Return the [x, y] coordinate for the center point of the cell that contains the specified text.  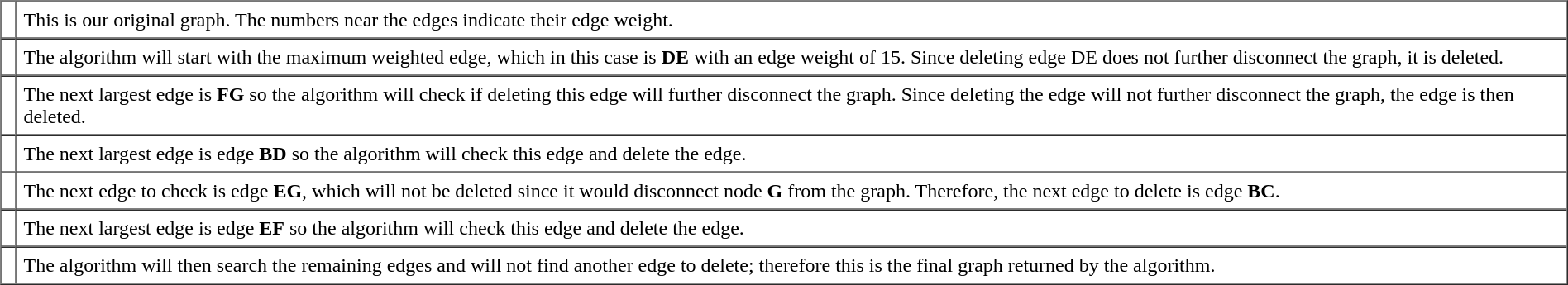
This is our original graph. The numbers near the edges indicate their edge weight. [792, 20]
The next largest edge is edge BD so the algorithm will check this edge and delete the edge. [792, 154]
The next largest edge is edge EF so the algorithm will check this edge and delete the edge. [792, 228]
